Extract the [x, y] coordinate from the center of the cell holding the provided text.  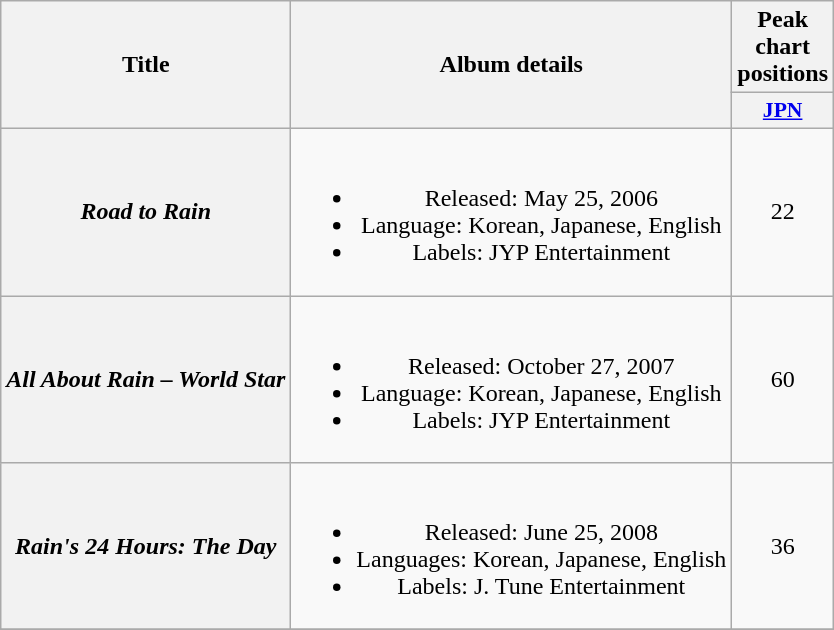
22 [783, 212]
JPN [783, 111]
Released: May 25, 2006Language: Korean, Japanese, EnglishLabels: JYP Entertainment [512, 212]
Released: October 27, 2007Language: Korean, Japanese, EnglishLabels: JYP Entertainment [512, 380]
All About Rain – World Star [146, 380]
Peak chart positions [783, 47]
36 [783, 546]
60 [783, 380]
Album details [512, 65]
Title [146, 65]
Released: June 25, 2008Languages: Korean, Japanese, EnglishLabels: J. Tune Entertainment [512, 546]
Rain's 24 Hours: The Day [146, 546]
Road to Rain [146, 212]
